Return (x, y) of the center of cell containing provided text 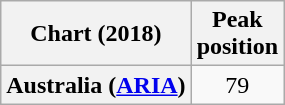
Peakposition (237, 34)
Australia (ARIA) (96, 85)
79 (237, 85)
Chart (2018) (96, 34)
